Capture the cell that displays the provided text and extract its [X, Y] central coordinate. 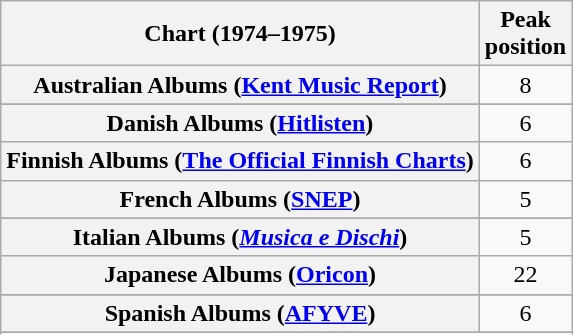
Japanese Albums (Oricon) [240, 275]
French Albums (SNEP) [240, 199]
Australian Albums (Kent Music Report) [240, 85]
Finnish Albums (The Official Finnish Charts) [240, 161]
Danish Albums (Hitlisten) [240, 123]
22 [525, 275]
Spanish Albums (AFYVE) [240, 313]
8 [525, 85]
Chart (1974–1975) [240, 34]
Italian Albums (Musica e Dischi) [240, 237]
Peakposition [525, 34]
